Locate the cell with the specified text and output its (X, Y) center coordinate. 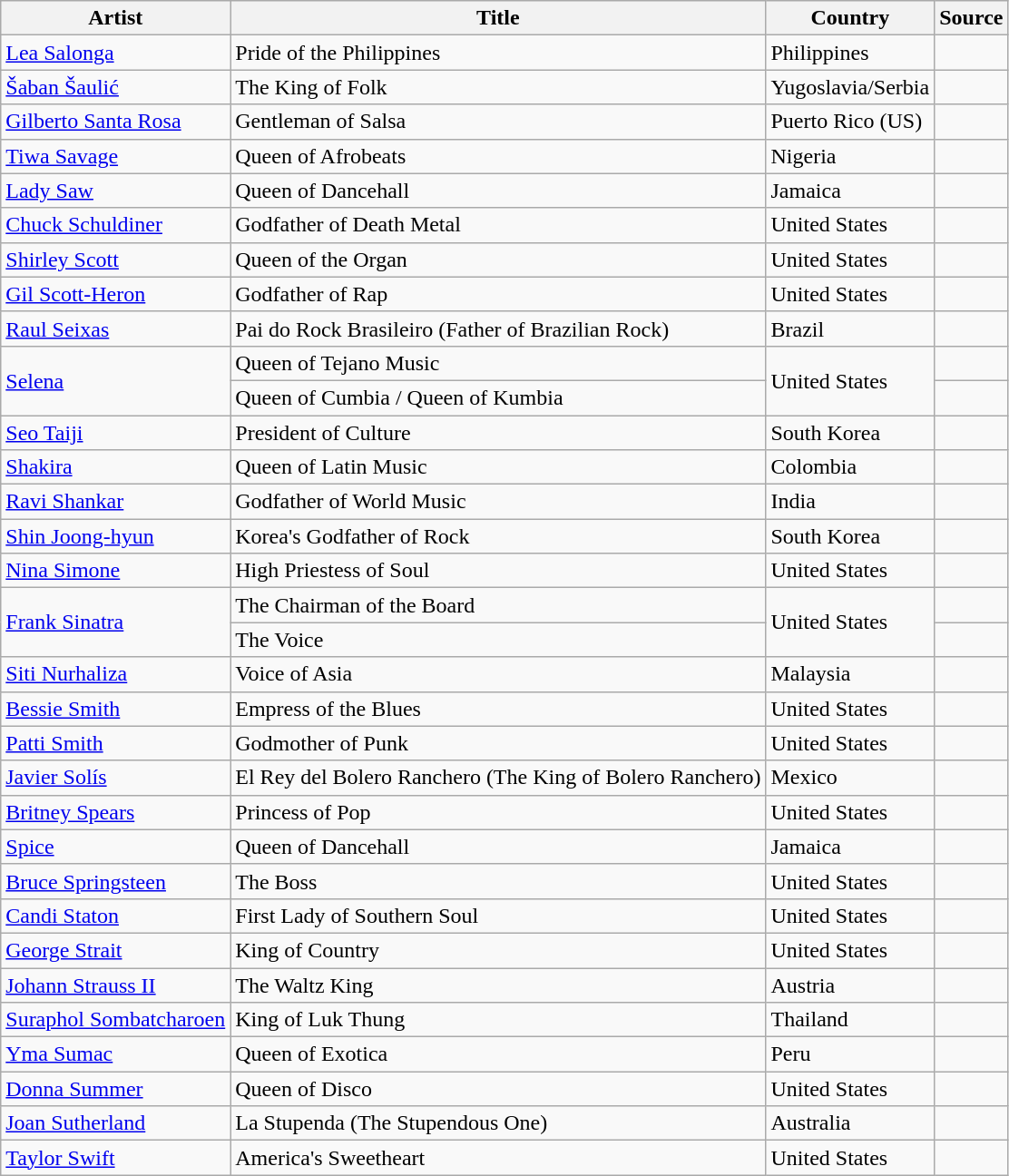
Donna Summer (116, 1089)
Queen of the Organ (498, 260)
Spice (116, 847)
Philippines (850, 53)
Tiwa Savage (116, 156)
George Strait (116, 950)
Pride of the Philippines (498, 53)
Godfather of World Music (498, 502)
The King of Folk (498, 87)
Nigeria (850, 156)
Puerto Rico (US) (850, 122)
President of Culture (498, 433)
Shin Joong-hyun (116, 536)
The Boss (498, 881)
Brazil (850, 328)
Source (971, 18)
King of Country (498, 950)
Shakira (116, 467)
High Priestess of Soul (498, 571)
Queen of Disco (498, 1089)
Queen of Afrobeats (498, 156)
Pai do Rock Brasileiro (Father of Brazilian Rock) (498, 328)
El Rey del Bolero Ranchero (The King of Bolero Ranchero) (498, 778)
Colombia (850, 467)
Queen of Latin Music (498, 467)
Patti Smith (116, 743)
Mexico (850, 778)
Country (850, 18)
Malaysia (850, 674)
Taylor Swift (116, 1158)
King of Luk Thung (498, 1020)
Javier Solís (116, 778)
Princess of Pop (498, 812)
Ravi Shankar (116, 502)
First Lady of Southern Soul (498, 916)
Godfather of Rap (498, 294)
Nina Simone (116, 571)
Artist (116, 18)
Seo Taiji (116, 433)
Queen of Exotica (498, 1054)
Yugoslavia/Serbia (850, 87)
Shirley Scott (116, 260)
Siti Nurhaliza (116, 674)
Chuck Schuldiner (116, 225)
Gil Scott-Heron (116, 294)
Bruce Springsteen (116, 881)
Raul Seixas (116, 328)
Austria (850, 985)
Lea Salonga (116, 53)
Australia (850, 1123)
Gentleman of Salsa (498, 122)
The Chairman of the Board (498, 605)
Johann Strauss II (116, 985)
The Waltz King (498, 985)
Voice of Asia (498, 674)
Joan Sutherland (116, 1123)
Godmother of Punk (498, 743)
Lady Saw (116, 191)
Queen of Tejano Music (498, 363)
La Stupenda (The Stupendous One) (498, 1123)
The Voice (498, 640)
Britney Spears (116, 812)
Peru (850, 1054)
Candi Staton (116, 916)
Empress of the Blues (498, 709)
Šaban Šaulić (116, 87)
Frank Sinatra (116, 622)
Suraphol Sombatcharoen (116, 1020)
Selena (116, 380)
Thailand (850, 1020)
Title (498, 18)
Queen of Cumbia / Queen of Kumbia (498, 397)
Godfather of Death Metal (498, 225)
Bessie Smith (116, 709)
India (850, 502)
Korea's Godfather of Rock (498, 536)
America's Sweetheart (498, 1158)
Yma Sumac (116, 1054)
Gilberto Santa Rosa (116, 122)
